Capture the cell that displays the provided text and extract its [X, Y] central coordinate. 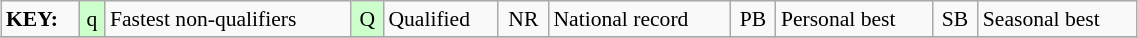
Seasonal best [1058, 19]
KEY: [40, 19]
Qualified [440, 19]
National record [639, 19]
Fastest non-qualifiers [228, 19]
NR [523, 19]
Q [367, 19]
SB [955, 19]
PB [753, 19]
Personal best [854, 19]
q [92, 19]
